Scan for the cell matching the given text and deliver its (x, y) coordinate at center. 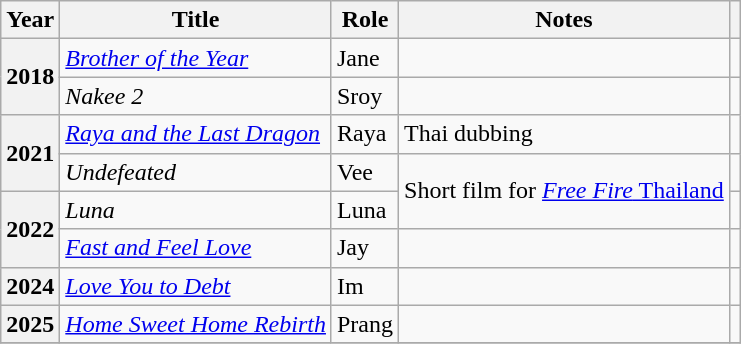
Undefeated (196, 172)
Thai dubbing (564, 134)
2024 (30, 286)
2018 (30, 77)
Jane (364, 58)
Prang (364, 324)
Love You to Debt (196, 286)
Short film for Free Fire Thailand (564, 191)
2025 (30, 324)
2021 (30, 153)
Im (364, 286)
Fast and Feel Love (196, 248)
Vee (364, 172)
Year (30, 20)
Raya and the Last Dragon (196, 134)
Nakee 2 (196, 96)
Sroy (364, 96)
Role (364, 20)
Home Sweet Home Rebirth (196, 324)
Title (196, 20)
Raya (364, 134)
2022 (30, 229)
Jay (364, 248)
Notes (564, 20)
Brother of the Year (196, 58)
